Return the (X, Y) coordinate for the center point of the cell that contains the specified text.  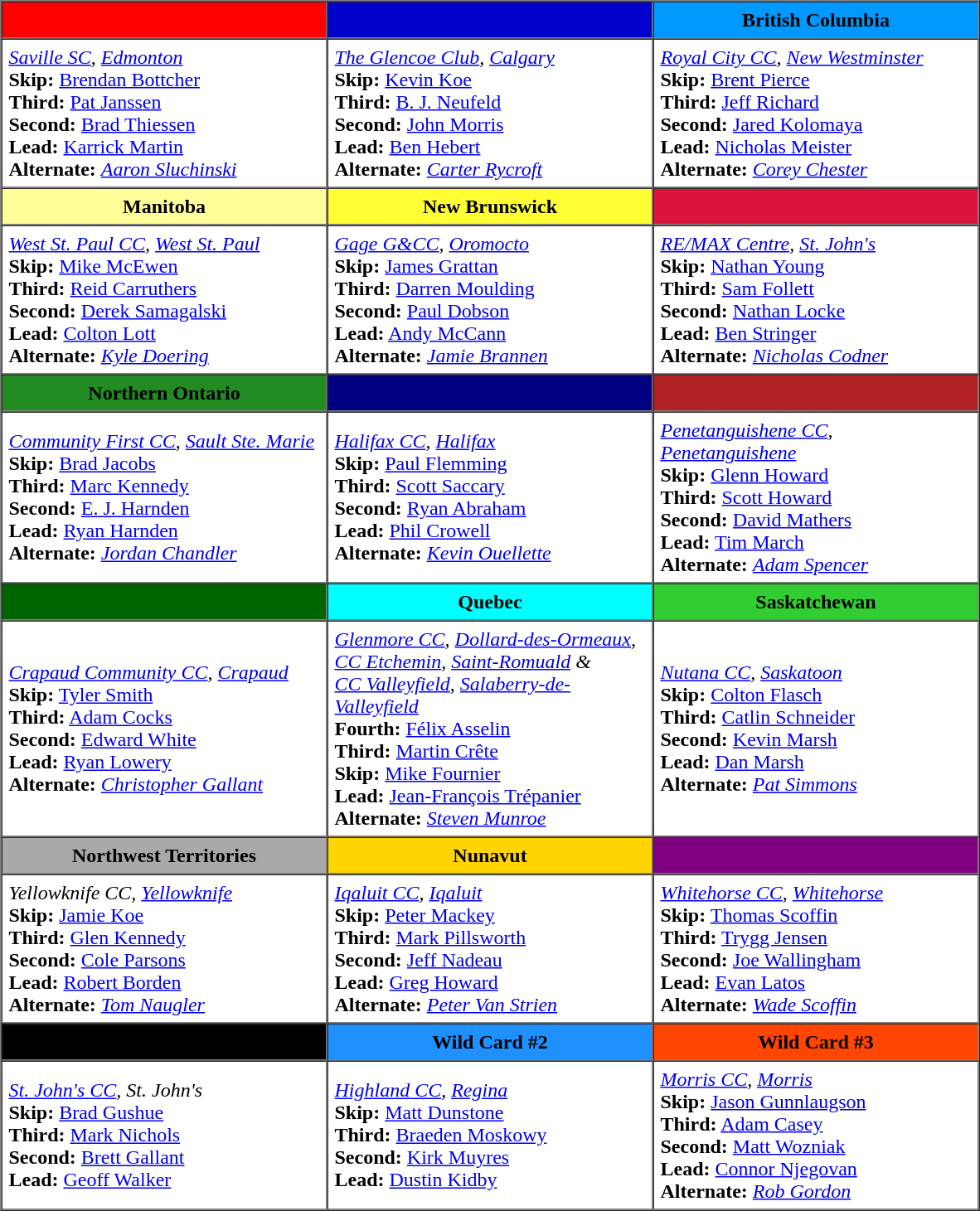
The Glencoe Club, CalgarySkip: Kevin Koe Third: B. J. Neufeld Second: John Morris Lead: Ben Hebert Alternate: Carter Rycroft (489, 113)
Wild Card #2 (489, 1041)
Manitoba (164, 206)
Northwest Territories (164, 855)
Yellowknife CC, YellowknifeSkip: Jamie Koe Third: Glen Kennedy Second: Cole Parsons Lead: Robert Borden Alternate: Tom Naugler (164, 948)
New Brunswick (489, 206)
Royal City CC, New WestminsterSkip: Brent Pierce Third: Jeff Richard Second: Jared Kolomaya Lead: Nicholas Meister Alternate: Corey Chester (816, 113)
Halifax CC, HalifaxSkip: Paul Flemming Third: Scott Saccary Second: Ryan Abraham Lead: Phil Crowell Alternate: Kevin Ouellette (489, 497)
Nunavut (489, 855)
Gage G&CC, OromoctoSkip: James Grattan Third: Darren Moulding Second: Paul Dobson Lead: Andy McCann Alternate: Jamie Brannen (489, 300)
Quebec (489, 602)
Whitehorse CC, WhitehorseSkip: Thomas Scoffin Third: Trygg Jensen Second: Joe Wallingham Lead: Evan Latos Alternate: Wade Scoffin (816, 948)
St. John's CC, St. John'sSkip: Brad Gushue Third: Mark Nichols Second: Brett Gallant Lead: Geoff Walker (164, 1136)
Saskatchewan (816, 602)
Northern Ontario (164, 393)
Highland CC, ReginaSkip: Matt Dunstone Third: Braeden Moskowy Second: Kirk Muyres Lead: Dustin Kidby (489, 1136)
Iqaluit CC, IqaluitSkip: Peter Mackey Third: Mark Pillsworth Second: Jeff Nadeau Lead: Greg Howard Alternate: Peter Van Strien (489, 948)
Morris CC, MorrisSkip: Jason Gunnlaugson Third: Adam Casey Second: Matt Wozniak Lead: Connor Njegovan Alternate: Rob Gordon (816, 1136)
Penetanguishene CC, PenetanguisheneSkip: Glenn Howard Third: Scott Howard Second: David Mathers Lead: Tim March Alternate: Adam Spencer (816, 497)
British Columbia (816, 20)
West St. Paul CC, West St. PaulSkip: Mike McEwen Third: Reid Carruthers Second: Derek Samagalski Lead: Colton Lott Alternate: Kyle Doering (164, 300)
Community First CC, Sault Ste. MarieSkip: Brad Jacobs Third: Marc Kennedy Second: E. J. Harnden Lead: Ryan Harnden Alternate: Jordan Chandler (164, 497)
Crapaud Community CC, CrapaudSkip: Tyler Smith Third: Adam Cocks Second: Edward White Lead: Ryan Lowery Alternate: Christopher Gallant (164, 728)
Wild Card #3 (816, 1041)
RE/MAX Centre, St. John'sSkip: Nathan Young Third: Sam Follett Second: Nathan Locke Lead: Ben Stringer Alternate: Nicholas Codner (816, 300)
Saville SC, EdmontonSkip: Brendan Bottcher Third: Pat Janssen Second: Brad Thiessen Lead: Karrick Martin Alternate: Aaron Sluchinski (164, 113)
Nutana CC, SaskatoonSkip: Colton Flasch Third: Catlin Schneider Second: Kevin Marsh Lead: Dan Marsh Alternate: Pat Simmons (816, 728)
